For the text-containing cell, return its midpoint in [x, y] coordinate format. 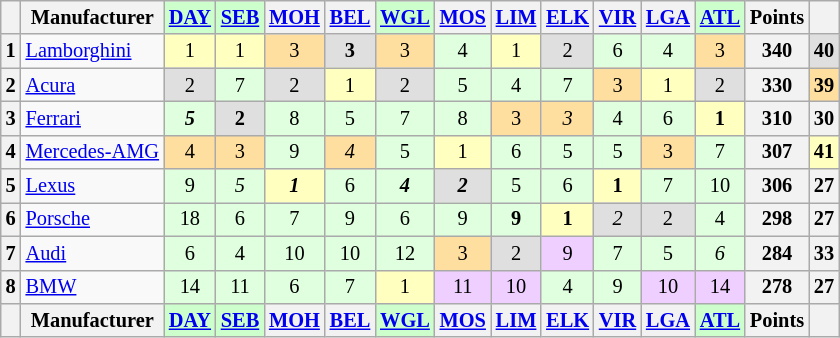
12 [405, 253]
40 [824, 51]
39 [824, 85]
33 [824, 253]
307 [777, 152]
Porsche [92, 219]
18 [190, 219]
BMW [92, 287]
30 [824, 118]
Ferrari [92, 118]
Audi [92, 253]
340 [777, 51]
Lexus [92, 186]
41 [824, 152]
278 [777, 287]
Acura [92, 85]
284 [777, 253]
298 [777, 219]
Lamborghini [92, 51]
Mercedes-AMG [92, 152]
310 [777, 118]
330 [777, 85]
306 [777, 186]
